Pinpoint the cell where the given text exists, returning its [X, Y] midpoint coordinate. 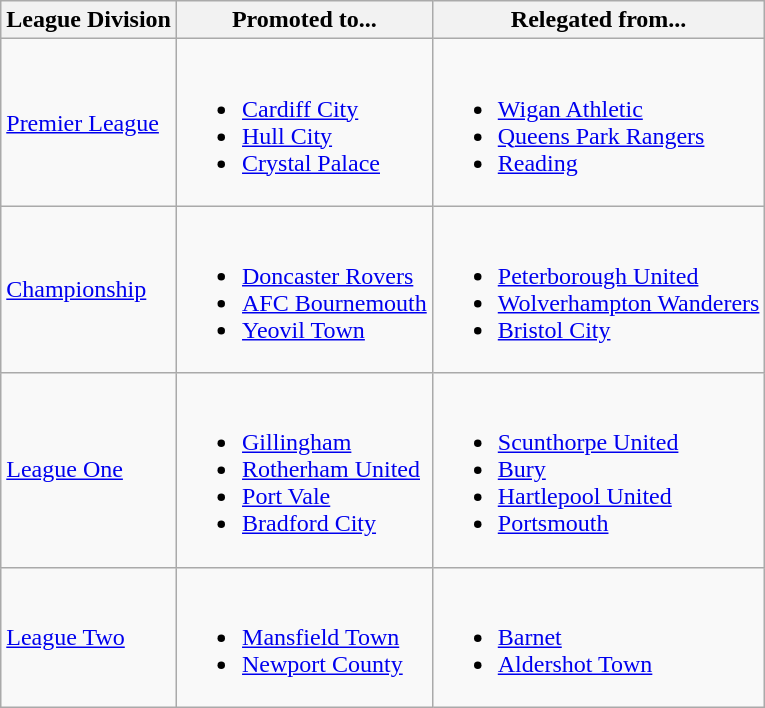
Gillingham Rotherham United Port Vale Bradford City [305, 470]
League Two [89, 637]
Peterborough United Wolverhampton Wanderers Bristol City [598, 290]
Barnet Aldershot Town [598, 637]
League One [89, 470]
Cardiff City Hull City Crystal Palace [305, 122]
Promoted to... [305, 20]
Scunthorpe United Bury Hartlepool United Portsmouth [598, 470]
Mansfield Town Newport County [305, 637]
Relegated from... [598, 20]
Championship [89, 290]
Wigan Athletic Queens Park Rangers Reading [598, 122]
Doncaster Rovers AFC Bournemouth Yeovil Town [305, 290]
League Division [89, 20]
Premier League [89, 122]
